Find where the given text appears and provide that cell's center as (X, Y) coordinate. 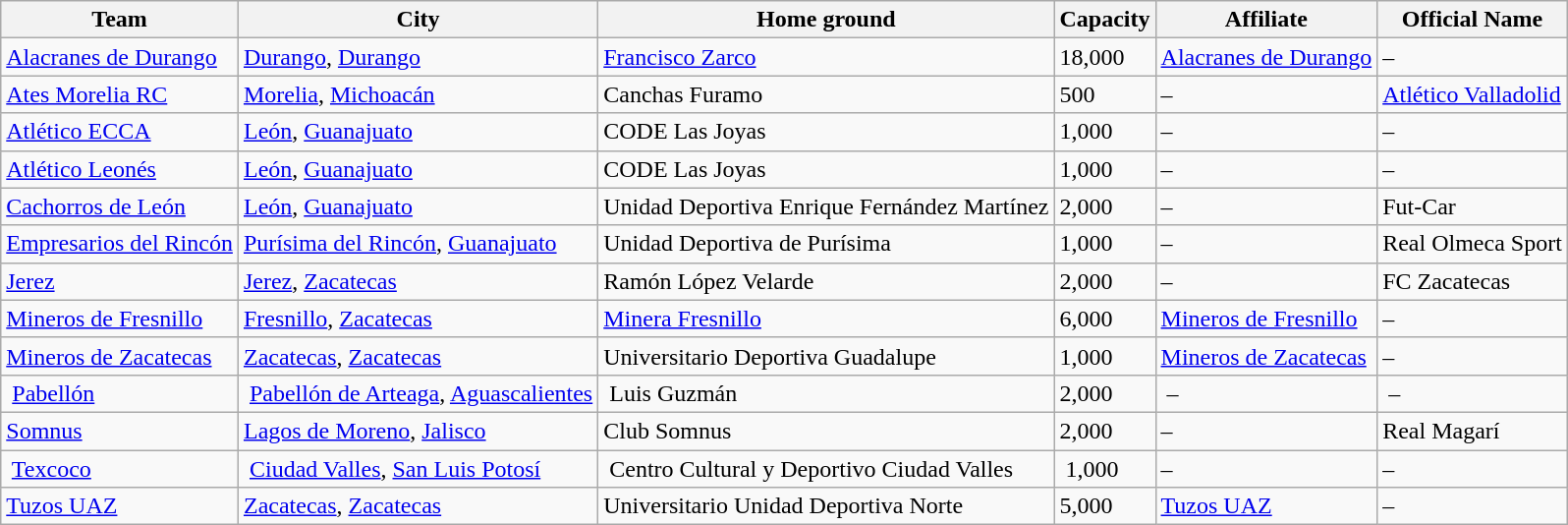
Real Olmeca Sport (1473, 244)
6,000 (1104, 319)
18,000 (1104, 57)
Purísima del Rincón, Guanajuato (418, 244)
Club Somnus (826, 431)
Home ground (826, 20)
Empresarios del Rincón (120, 244)
FC Zacatecas (1473, 281)
Texcoco (120, 469)
500 (1104, 94)
Ates Morelia RC (120, 94)
Francisco Zarco (826, 57)
Fresnillo, Zacatecas (418, 319)
City (418, 20)
Canchas Furamo (826, 94)
Ciudad Valles, San Luis Potosí (418, 469)
Team (120, 20)
Minera Fresnillo (826, 319)
Somnus (120, 431)
Durango, Durango (418, 57)
Luis Guzmán (826, 393)
Unidad Deportiva de Purísima (826, 244)
Jerez (120, 281)
Ramón López Velarde (826, 281)
Affiliate (1266, 20)
Cachorros de León (120, 206)
Jerez, Zacatecas (418, 281)
Pabellón (120, 393)
Lagos de Moreno, Jalisco (418, 431)
Official Name (1473, 20)
Unidad Deportiva Enrique Fernández Martínez (826, 206)
Centro Cultural y Deportivo Ciudad Valles (826, 469)
Capacity (1104, 20)
Atlético Leonés (120, 169)
Atlético ECCA (120, 132)
Universitario Deportiva Guadalupe (826, 356)
5,000 (1104, 506)
Atlético Valladolid (1473, 94)
Fut-Car (1473, 206)
Universitario Unidad Deportiva Norte (826, 506)
Pabellón de Arteaga, Aguascalientes (418, 393)
Morelia, Michoacán (418, 94)
Real Magarí (1473, 431)
